For the text-containing cell, return its midpoint in (X, Y) coordinate format. 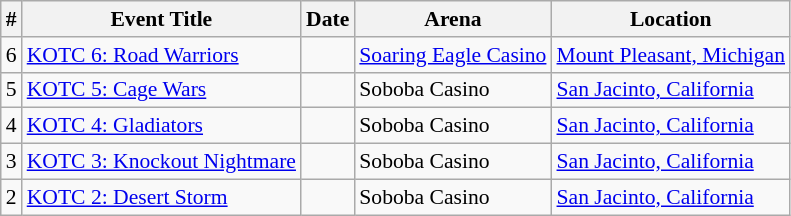
Arena (452, 19)
3 (12, 162)
Location (670, 19)
KOTC 2: Desert Storm (162, 197)
Date (328, 19)
Event Title (162, 19)
Soaring Eagle Casino (452, 55)
KOTC 4: Gladiators (162, 126)
Mount Pleasant, Michigan (670, 55)
4 (12, 126)
2 (12, 197)
5 (12, 90)
KOTC 6: Road Warriors (162, 55)
KOTC 5: Cage Wars (162, 90)
KOTC 3: Knockout Nightmare (162, 162)
# (12, 19)
6 (12, 55)
